Return the [X, Y] coordinate for the center point of the cell that contains the specified text.  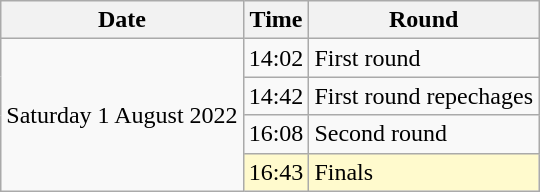
Second round [424, 134]
First round [424, 58]
Saturday 1 August 2022 [122, 115]
14:02 [276, 58]
Round [424, 20]
16:08 [276, 134]
Date [122, 20]
Finals [424, 172]
Time [276, 20]
16:43 [276, 172]
14:42 [276, 96]
First round repechages [424, 96]
